For the text-containing cell, return its midpoint in (x, y) coordinate format. 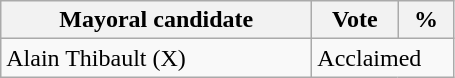
% (426, 20)
Acclaimed (383, 58)
Alain Thibault (X) (156, 58)
Vote (355, 20)
Mayoral candidate (156, 20)
